Return the (x, y) coordinate for the center point of the cell that contains the specified text.  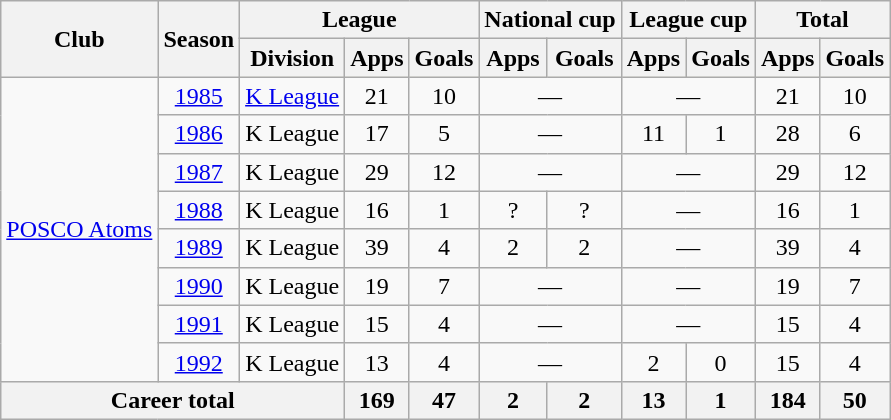
1990 (199, 286)
1985 (199, 96)
1991 (199, 324)
Division (292, 58)
1988 (199, 210)
28 (787, 134)
11 (653, 134)
169 (377, 400)
1987 (199, 172)
League (360, 20)
Club (80, 39)
National cup (550, 20)
6 (855, 134)
1986 (199, 134)
47 (444, 400)
1989 (199, 248)
50 (855, 400)
17 (377, 134)
Career total (173, 400)
Total (822, 20)
0 (721, 362)
League cup (688, 20)
Season (199, 39)
POSCO Atoms (80, 229)
5 (444, 134)
1992 (199, 362)
184 (787, 400)
